Extract the (X, Y) coordinate from the center of the cell holding the provided text.  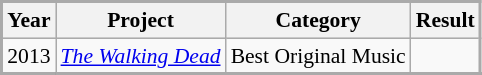
Category (318, 20)
Project (141, 20)
2013 (29, 56)
The Walking Dead (141, 56)
Year (29, 20)
Best Original Music (318, 56)
Result (446, 20)
